Return the (X, Y) coordinate for the center point of the cell that contains the specified text.  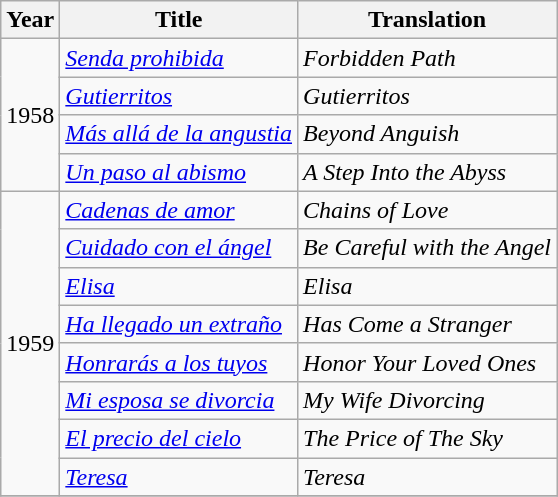
El precio del cielo (179, 438)
Honor Your Loved Ones (428, 362)
Mi esposa se divorcia (179, 400)
1959 (30, 343)
Ha llegado un extraño (179, 324)
Cuidado con el ángel (179, 248)
Cadenas de amor (179, 210)
Honrarás a los tuyos (179, 362)
Más allá de la angustia (179, 134)
Has Come a Stranger (428, 324)
Be Careful with the Angel (428, 248)
The Price of The Sky (428, 438)
A Step Into the Abyss (428, 172)
1958 (30, 115)
Un paso al abismo (179, 172)
Chains of Love (428, 210)
Forbidden Path (428, 58)
Title (179, 20)
Translation (428, 20)
My Wife Divorcing (428, 400)
Senda prohibida (179, 58)
Year (30, 20)
Beyond Anguish (428, 134)
